Pinpoint the cell where the given text exists, returning its [x, y] midpoint coordinate. 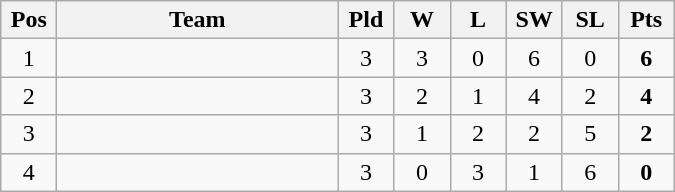
SW [534, 20]
5 [590, 134]
L [478, 20]
Team [198, 20]
SL [590, 20]
Pts [646, 20]
Pld [366, 20]
Pos [29, 20]
W [422, 20]
